For the text-containing cell, return its midpoint in (x, y) coordinate format. 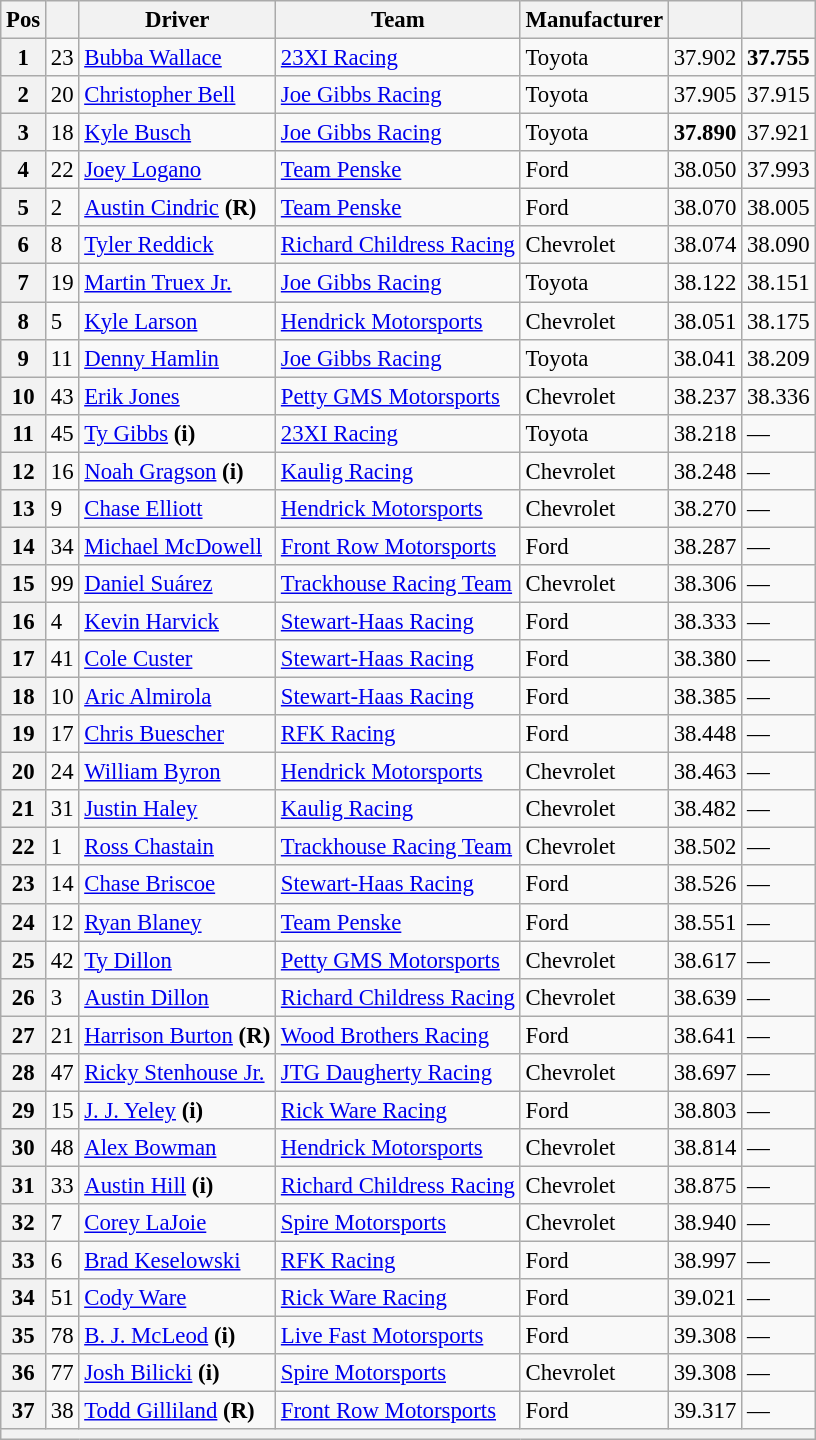
Live Fast Motorsports (398, 1336)
Cody Ware (178, 1298)
38.385 (704, 697)
42 (62, 960)
Chase Elliott (178, 509)
38.617 (704, 960)
37.902 (704, 58)
Manufacturer (594, 20)
37.915 (778, 95)
Denny Hamlin (178, 358)
Josh Bilicki (i) (178, 1373)
28 (24, 1073)
37.755 (778, 58)
38.151 (778, 283)
38.209 (778, 358)
51 (62, 1298)
38.074 (704, 245)
27 (24, 1035)
38.287 (704, 546)
38.270 (704, 509)
38.005 (778, 208)
25 (24, 960)
37.905 (704, 95)
38.175 (778, 321)
38.333 (704, 621)
37.890 (704, 133)
26 (24, 997)
37 (24, 1411)
38.218 (704, 433)
30 (24, 1148)
Tyler Reddick (178, 245)
38 (62, 1411)
36 (24, 1373)
45 (62, 433)
38.641 (704, 1035)
99 (62, 584)
Michael McDowell (178, 546)
38.248 (704, 471)
38.041 (704, 358)
Corey LaJoie (178, 1223)
38.051 (704, 321)
Austin Dillon (178, 997)
B. J. McLeod (i) (178, 1336)
JTG Daugherty Racing (398, 1073)
38.463 (704, 772)
Ty Dillon (178, 960)
William Byron (178, 772)
Erik Jones (178, 396)
37.921 (778, 133)
48 (62, 1148)
29 (24, 1110)
41 (62, 659)
Harrison Burton (R) (178, 1035)
Austin Cindric (R) (178, 208)
38.875 (704, 1185)
38.237 (704, 396)
38.122 (704, 283)
Kyle Larson (178, 321)
35 (24, 1336)
Joey Logano (178, 170)
Austin Hill (i) (178, 1185)
38.639 (704, 997)
Aric Almirola (178, 697)
Brad Keselowski (178, 1261)
Bubba Wallace (178, 58)
Alex Bowman (178, 1148)
Daniel Suárez (178, 584)
Justin Haley (178, 809)
38.336 (778, 396)
38.814 (704, 1148)
43 (62, 396)
Christopher Bell (178, 95)
38.482 (704, 809)
Chase Briscoe (178, 885)
38.997 (704, 1261)
38.306 (704, 584)
39.317 (704, 1411)
Todd Gilliland (R) (178, 1411)
32 (24, 1223)
Kyle Busch (178, 133)
Ryan Blaney (178, 922)
38.448 (704, 734)
38.070 (704, 208)
38.551 (704, 922)
38.697 (704, 1073)
Driver (178, 20)
Cole Custer (178, 659)
77 (62, 1373)
38.090 (778, 245)
47 (62, 1073)
13 (24, 509)
38.940 (704, 1223)
Ross Chastain (178, 847)
Pos (24, 20)
Wood Brothers Racing (398, 1035)
38.050 (704, 170)
Ty Gibbs (i) (178, 433)
Team (398, 20)
Ricky Stenhouse Jr. (178, 1073)
37.993 (778, 170)
38.502 (704, 847)
J. J. Yeley (i) (178, 1110)
Chris Buescher (178, 734)
39.021 (704, 1298)
38.803 (704, 1110)
Noah Gragson (i) (178, 471)
78 (62, 1336)
38.526 (704, 885)
38.380 (704, 659)
Martin Truex Jr. (178, 283)
Kevin Harvick (178, 621)
